Locate the cell with the specified text and output its (X, Y) center coordinate. 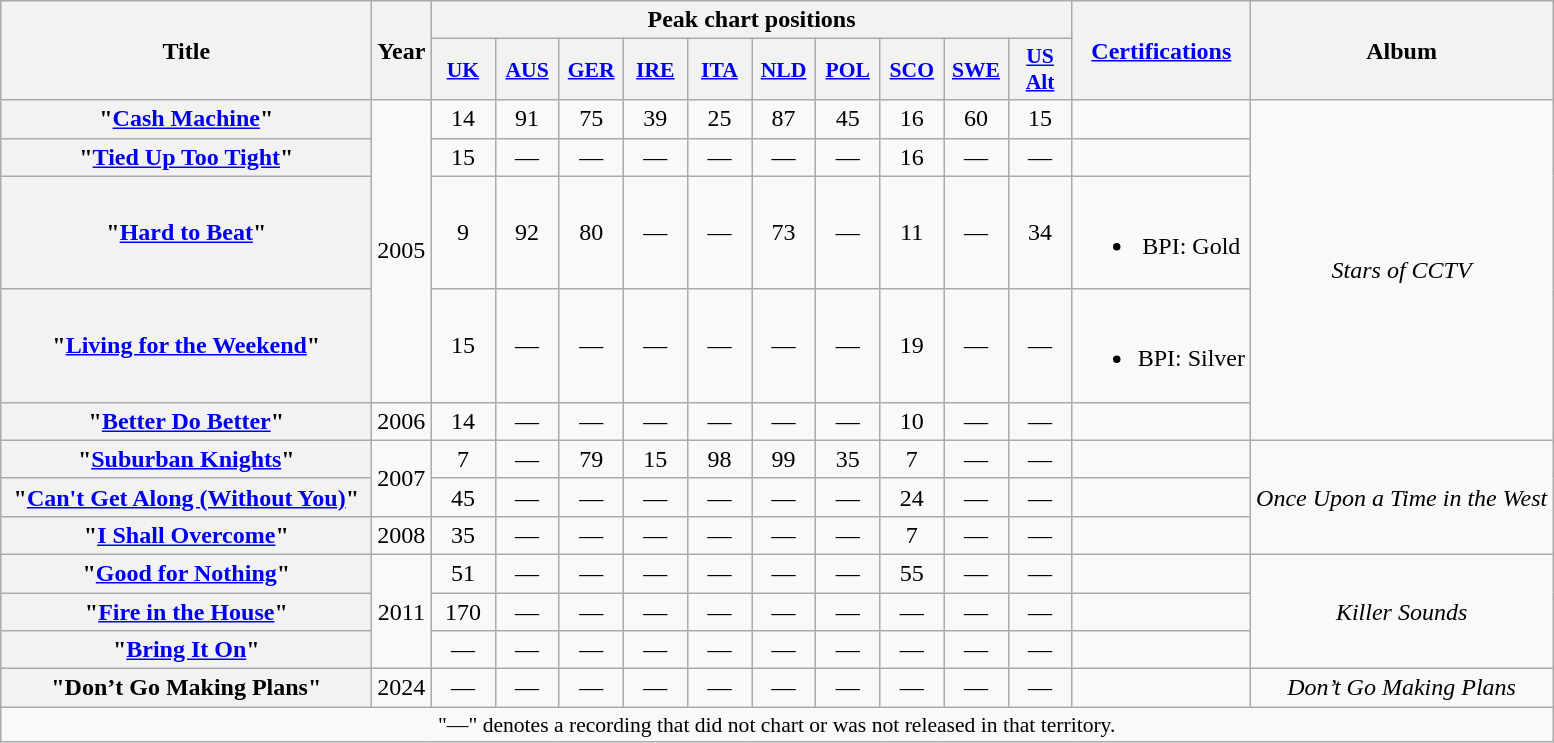
"Better Do Better" (186, 421)
NLD (784, 70)
"Can't Get Along (Without You)" (186, 497)
Peak chart positions (752, 20)
Don’t Go Making Plans (1402, 688)
75 (591, 119)
60 (976, 119)
"Suburban Knights" (186, 459)
"Don’t Go Making Plans" (186, 688)
Title (186, 50)
Killer Sounds (1402, 611)
92 (527, 232)
POL (848, 70)
79 (591, 459)
25 (719, 119)
"Tied Up Too Tight" (186, 157)
19 (912, 346)
AUS (527, 70)
"Fire in the House" (186, 611)
2006 (402, 421)
51 (463, 573)
Year (402, 50)
87 (784, 119)
IRE (655, 70)
BPI: Gold (1161, 232)
73 (784, 232)
GER (591, 70)
Album (1402, 50)
99 (784, 459)
2008 (402, 535)
ITA (719, 70)
UK (463, 70)
98 (719, 459)
39 (655, 119)
"Bring It On" (186, 650)
80 (591, 232)
"Good for Nothing" (186, 573)
55 (912, 573)
2005 (402, 251)
11 (912, 232)
2024 (402, 688)
2007 (402, 478)
34 (1040, 232)
Certifications (1161, 50)
"Cash Machine" (186, 119)
Stars of CCTV (1402, 270)
SWE (976, 70)
"—" denotes a recording that did not chart or was not released in that territory. (777, 725)
10 (912, 421)
"I Shall Overcome" (186, 535)
170 (463, 611)
"Hard to Beat" (186, 232)
SCO (912, 70)
91 (527, 119)
"Living for the Weekend" (186, 346)
Once Upon a Time in the West (1402, 497)
24 (912, 497)
2011 (402, 611)
BPI: Silver (1161, 346)
9 (463, 232)
USAlt (1040, 70)
